Search for the cell housing the specified text and yield its (X, Y) center coordinate. 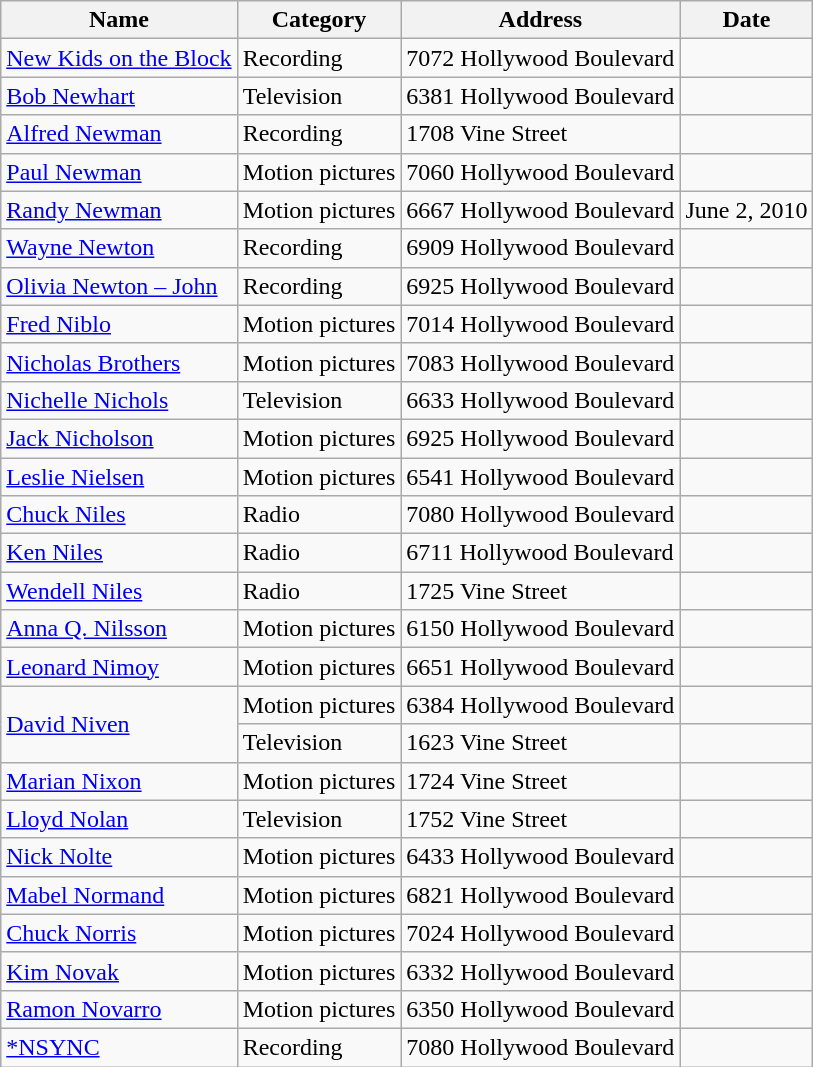
Wayne Newton (119, 248)
Address (540, 20)
7024 Hollywood Boulevard (540, 933)
6633 Hollywood Boulevard (540, 400)
Nick Nolte (119, 857)
6711 Hollywood Boulevard (540, 553)
6541 Hollywood Boulevard (540, 477)
1708 Vine Street (540, 134)
Ramon Novarro (119, 1009)
Jack Nicholson (119, 438)
Paul Newman (119, 172)
David Niven (119, 724)
Anna Q. Nilsson (119, 629)
6350 Hollywood Boulevard (540, 1009)
Leonard Nimoy (119, 667)
Leslie Nielsen (119, 477)
6150 Hollywood Boulevard (540, 629)
Chuck Norris (119, 933)
6821 Hollywood Boulevard (540, 895)
*NSYNC (119, 1047)
6651 Hollywood Boulevard (540, 667)
Nicholas Brothers (119, 362)
Category (319, 20)
Alfred Newman (119, 134)
Date (746, 20)
June 2, 2010 (746, 210)
Kim Novak (119, 971)
Ken Niles (119, 553)
Randy Newman (119, 210)
Chuck Niles (119, 515)
1725 Vine Street (540, 591)
Mabel Normand (119, 895)
Nichelle Nichols (119, 400)
6384 Hollywood Boulevard (540, 705)
7083 Hollywood Boulevard (540, 362)
1724 Vine Street (540, 781)
7014 Hollywood Boulevard (540, 324)
Fred Niblo (119, 324)
1752 Vine Street (540, 819)
Olivia Newton – John (119, 286)
6332 Hollywood Boulevard (540, 971)
6909 Hollywood Boulevard (540, 248)
Name (119, 20)
Marian Nixon (119, 781)
New Kids on the Block (119, 58)
7072 Hollywood Boulevard (540, 58)
6667 Hollywood Boulevard (540, 210)
7060 Hollywood Boulevard (540, 172)
Bob Newhart (119, 96)
Wendell Niles (119, 591)
6381 Hollywood Boulevard (540, 96)
6433 Hollywood Boulevard (540, 857)
1623 Vine Street (540, 743)
Lloyd Nolan (119, 819)
